Return (x, y) of the center of cell containing provided text 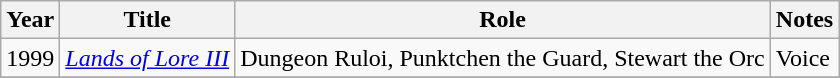
Role (503, 20)
Title (148, 20)
Year (30, 20)
Notes (804, 20)
Lands of Lore III (148, 58)
1999 (30, 58)
Dungeon Ruloi, Punktchen the Guard, Stewart the Orc (503, 58)
Voice (804, 58)
